Search for the cell housing the specified text and yield its (X, Y) center coordinate. 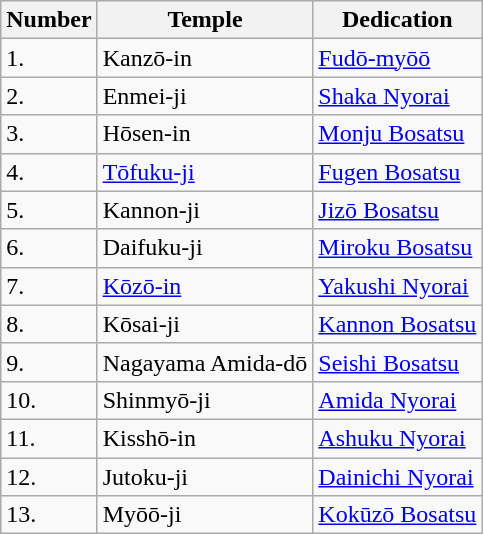
Kokūzō Bosatsu (398, 515)
5. (49, 210)
9. (49, 362)
Monju Bosatsu (398, 134)
1. (49, 58)
Ashuku Nyorai (398, 438)
Dainichi Nyorai (398, 477)
Amida Nyorai (398, 400)
12. (49, 477)
Seishi Bosatsu (398, 362)
Tōfuku-ji (205, 172)
Jutoku-ji (205, 477)
Number (49, 20)
2. (49, 96)
Daifuku-ji (205, 248)
Shinmyō-ji (205, 400)
Fugen Bosatsu (398, 172)
Kannon Bosatsu (398, 324)
7. (49, 286)
Kōzō-in (205, 286)
Yakushi Nyorai (398, 286)
3. (49, 134)
10. (49, 400)
13. (49, 515)
Nagayama Amida-dō (205, 362)
Shaka Nyorai (398, 96)
Kanzō-in (205, 58)
Jizō Bosatsu (398, 210)
Myōō-ji (205, 515)
Dedication (398, 20)
6. (49, 248)
Miroku Bosatsu (398, 248)
Temple (205, 20)
Hōsen-in (205, 134)
Kannon-ji (205, 210)
4. (49, 172)
8. (49, 324)
Enmei-ji (205, 96)
Kōsai-ji (205, 324)
Kisshō-in (205, 438)
Fudō-myōō (398, 58)
11. (49, 438)
